Return [x, y] of the center of cell containing provided text 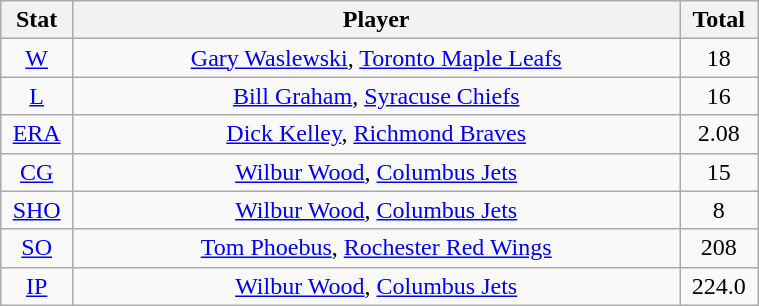
W [37, 58]
16 [719, 96]
Tom Phoebus, Rochester Red Wings [376, 248]
Total [719, 20]
224.0 [719, 286]
Gary Waslewski, Toronto Maple Leafs [376, 58]
IP [37, 286]
208 [719, 248]
Player [376, 20]
L [37, 96]
CG [37, 172]
Bill Graham, Syracuse Chiefs [376, 96]
ERA [37, 134]
18 [719, 58]
SO [37, 248]
2.08 [719, 134]
Dick Kelley, Richmond Braves [376, 134]
8 [719, 210]
Stat [37, 20]
15 [719, 172]
SHO [37, 210]
